Scan for the cell matching the given text and deliver its (X, Y) coordinate at center. 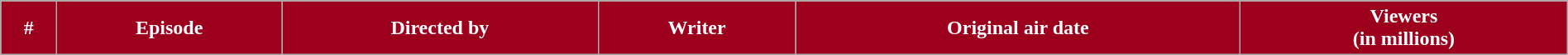
Writer (696, 28)
Directed by (440, 28)
Episode (170, 28)
Viewers(in millions) (1404, 28)
Original air date (1017, 28)
# (29, 28)
